For the text-containing cell, return its midpoint in (X, Y) coordinate format. 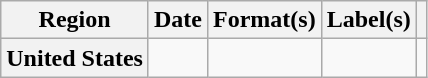
Label(s) (368, 20)
United States (75, 58)
Region (75, 20)
Date (178, 20)
Format(s) (265, 20)
